Identify which cell holds the provided text, then report its (x, y) central coordinate. 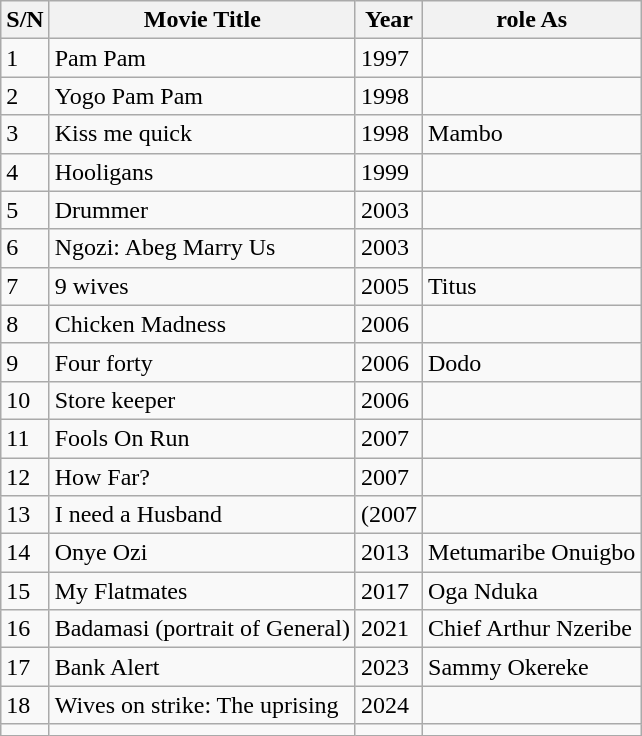
9 wives (202, 286)
Mambo (532, 134)
Store keeper (202, 400)
Pam Pam (202, 58)
9 (25, 362)
role As (532, 20)
Badamasi (portrait of General) (202, 629)
Titus (532, 286)
Chicken Madness (202, 324)
Year (388, 20)
Oga Nduka (532, 591)
15 (25, 591)
3 (25, 134)
2023 (388, 667)
16 (25, 629)
(2007 (388, 515)
2024 (388, 705)
How Far? (202, 477)
7 (25, 286)
5 (25, 210)
Chief Arthur Nzeribe (532, 629)
My Flatmates (202, 591)
2021 (388, 629)
13 (25, 515)
Four forty (202, 362)
Hooligans (202, 172)
2005 (388, 286)
Movie Title (202, 20)
1 (25, 58)
Dodo (532, 362)
4 (25, 172)
2 (25, 96)
Drummer (202, 210)
Sammy Okereke (532, 667)
Kiss me quick (202, 134)
Yogo Pam Pam (202, 96)
17 (25, 667)
Fools On Run (202, 438)
6 (25, 248)
10 (25, 400)
18 (25, 705)
11 (25, 438)
2013 (388, 553)
14 (25, 553)
1999 (388, 172)
12 (25, 477)
Metumaribe Onuigbo (532, 553)
S/N (25, 20)
2017 (388, 591)
Bank Alert (202, 667)
Onye Ozi (202, 553)
Ngozi: Abeg Marry Us (202, 248)
8 (25, 324)
I need a Husband (202, 515)
Wives on strike: The uprising (202, 705)
1997 (388, 58)
